Extract the (x, y) coordinate from the center of the cell holding the provided text.  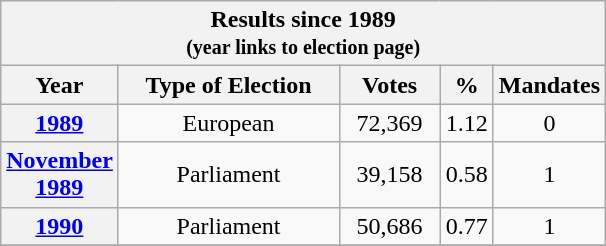
Results since 1989(year links to election page) (304, 34)
0.58 (466, 174)
November 1989 (60, 174)
Votes (390, 85)
50,686 (390, 226)
1989 (60, 123)
% (466, 85)
Mandates (549, 85)
72,369 (390, 123)
0.77 (466, 226)
European (228, 123)
1990 (60, 226)
0 (549, 123)
Type of Election (228, 85)
Year (60, 85)
1.12 (466, 123)
39,158 (390, 174)
